Locate the cell with the specified text and output its [X, Y] center coordinate. 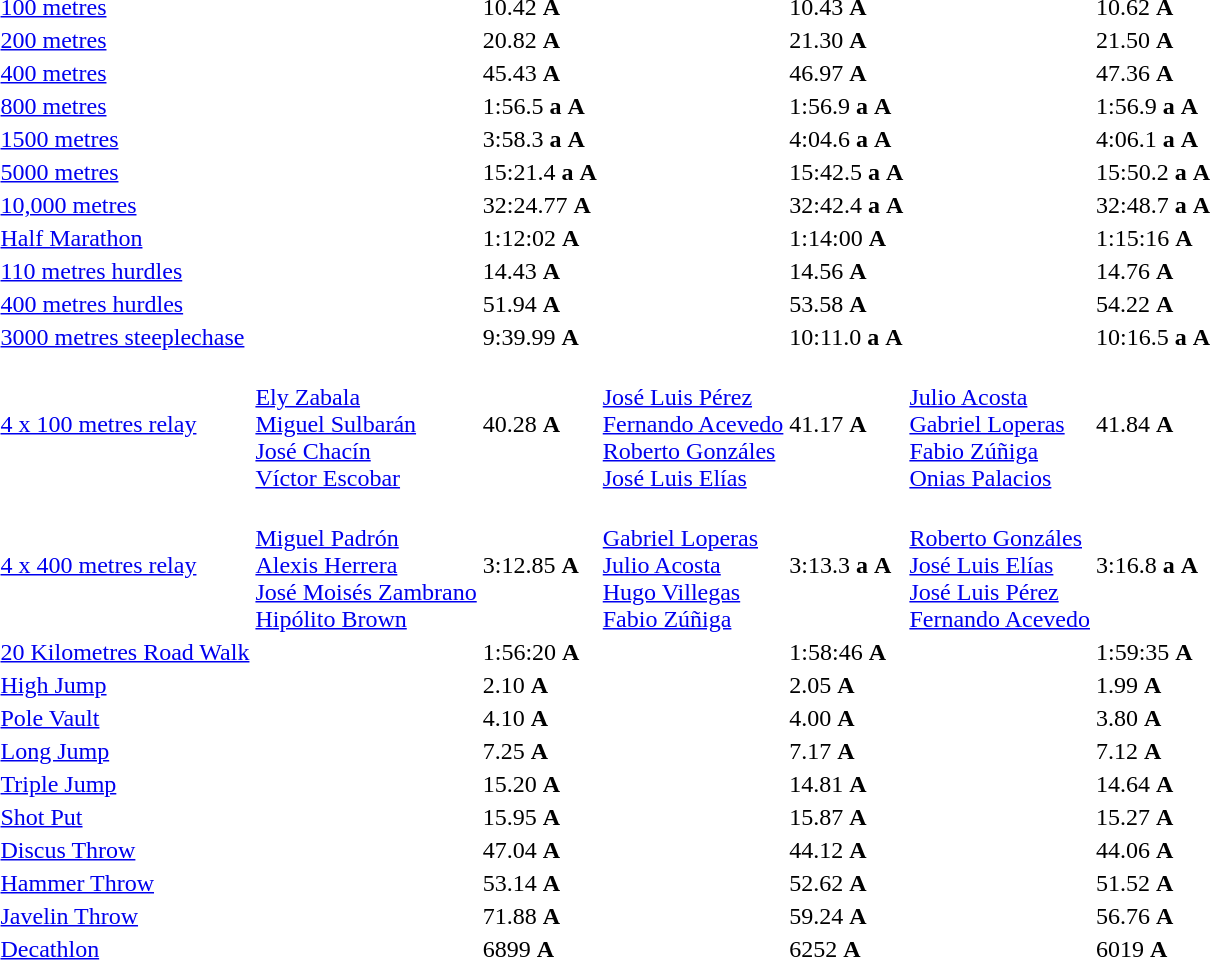
1:58:46 A [846, 652]
3:58.3 a A [540, 139]
2.05 A [846, 685]
7.17 A [846, 751]
1:56.5 a A [540, 106]
14.56 A [846, 271]
59.24 A [846, 916]
4.00 A [846, 718]
Ely ZabalaMiguel SulbaránJosé ChacínVíctor Escobar [366, 424]
1:56:20 A [540, 652]
15.20 A [540, 784]
45.43 A [540, 73]
46.97 A [846, 73]
52.62 A [846, 883]
2.10 A [540, 685]
51.94 A [540, 304]
1:14:00 A [846, 238]
9:39.99 A [540, 337]
32:24.77 A [540, 205]
14.81 A [846, 784]
4.10 A [540, 718]
Miguel PadrónAlexis HerreraJosé Moisés ZambranoHipólito Brown [366, 565]
47.04 A [540, 850]
Julio AcostaGabriel LoperasFabio ZúñigaOnias Palacios [1000, 424]
14.43 A [540, 271]
15:42.5 a A [846, 172]
Roberto GonzálesJosé Luis ElíasJosé Luis PérezFernando Acevedo [1000, 565]
44.12 A [846, 850]
José Luis PérezFernando AcevedoRoberto GonzálesJosé Luis Elías [693, 424]
20.82 A [540, 40]
32:42.4 a A [846, 205]
53.58 A [846, 304]
41.17 A [846, 424]
15.95 A [540, 817]
1:12:02 A [540, 238]
21.30 A [846, 40]
40.28 A [540, 424]
10:11.0 a A [846, 337]
53.14 A [540, 883]
1:56.9 a A [846, 106]
15.87 A [846, 817]
3:12.85 A [540, 565]
7.25 A [540, 751]
15:21.4 a A [540, 172]
71.88 A [540, 916]
4:04.6 a A [846, 139]
3:13.3 a A [846, 565]
Gabriel LoperasJulio AcostaHugo VillegasFabio Zúñiga [693, 565]
